Pinpoint the cell where the given text exists, returning its [x, y] midpoint coordinate. 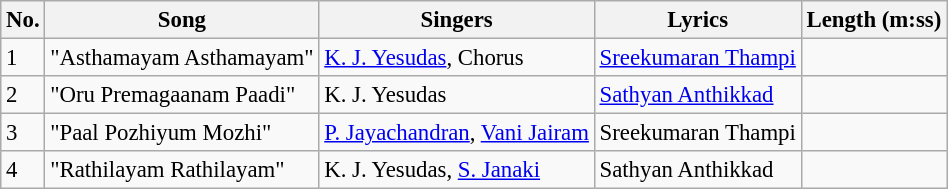
P. Jayachandran, Vani Jairam [456, 133]
Song [182, 20]
"Asthamayam Asthamayam" [182, 58]
K. J. Yesudas [456, 95]
No. [23, 20]
1 [23, 58]
Length (m:ss) [874, 20]
3 [23, 133]
"Oru Premagaanam Paadi" [182, 95]
Lyrics [698, 20]
4 [23, 170]
2 [23, 95]
"Rathilayam Rathilayam" [182, 170]
Singers [456, 20]
K. J. Yesudas, S. Janaki [456, 170]
K. J. Yesudas, Chorus [456, 58]
"Paal Pozhiyum Mozhi" [182, 133]
